Provide the [X, Y] coordinate of the cell's center where the given text is located.  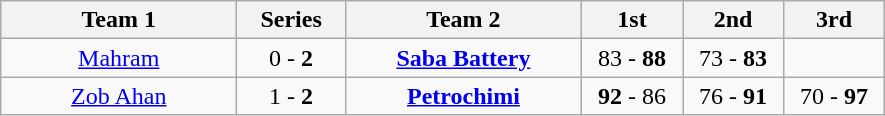
Zob Ahan [119, 96]
Team 2 [463, 20]
Team 1 [119, 20]
1st [632, 20]
Series [292, 20]
76 - 91 [732, 96]
3rd [834, 20]
0 - 2 [292, 58]
70 - 97 [834, 96]
73 - 83 [732, 58]
Saba Battery [463, 58]
Petrochimi [463, 96]
83 - 88 [632, 58]
1 - 2 [292, 96]
92 - 86 [632, 96]
2nd [732, 20]
Mahram [119, 58]
